Detect which cell encompasses the target text, then output its (X, Y) center coordinate. 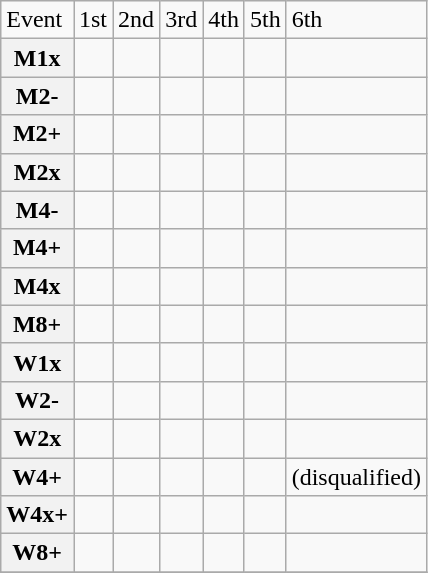
4th (224, 20)
M2x (38, 172)
M4x (38, 286)
W2x (38, 438)
3rd (182, 20)
W4x+ (38, 515)
M1x (38, 58)
M4+ (38, 248)
W8+ (38, 553)
5th (265, 20)
2nd (136, 20)
M4- (38, 210)
M2- (38, 96)
M8+ (38, 324)
M2+ (38, 134)
W2- (38, 400)
W4+ (38, 477)
Event (38, 20)
(disqualified) (356, 477)
W1x (38, 362)
6th (356, 20)
1st (94, 20)
